Identify which cell holds the provided text, then report its [x, y] central coordinate. 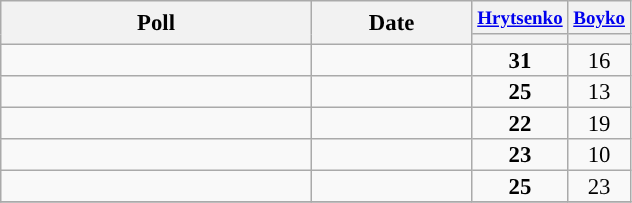
13 [599, 92]
Hrytsenko [520, 18]
31 [520, 61]
Poll [156, 23]
22 [520, 124]
16 [599, 61]
Boyko [599, 18]
Date [392, 23]
10 [599, 155]
19 [599, 124]
